Find where the given text appears and provide that cell's center as [x, y] coordinate. 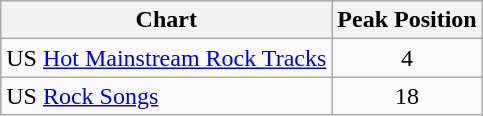
Peak Position [407, 20]
18 [407, 96]
US Rock Songs [166, 96]
4 [407, 58]
Chart [166, 20]
US Hot Mainstream Rock Tracks [166, 58]
